Scan for the cell matching the given text and deliver its (X, Y) coordinate at center. 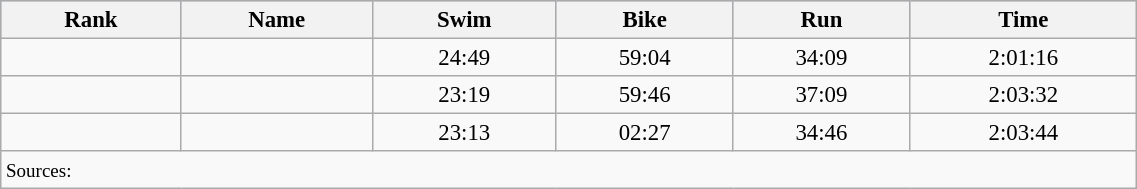
Bike (644, 20)
59:04 (644, 58)
Name (276, 20)
23:19 (464, 95)
59:46 (644, 95)
Time (1024, 20)
Sources: (569, 170)
24:49 (464, 58)
Rank (91, 20)
Swim (464, 20)
2:03:32 (1024, 95)
34:09 (822, 58)
2:03:44 (1024, 133)
23:13 (464, 133)
Run (822, 20)
37:09 (822, 95)
2:01:16 (1024, 58)
02:27 (644, 133)
34:46 (822, 133)
